Capture the cell that displays the provided text and extract its (X, Y) central coordinate. 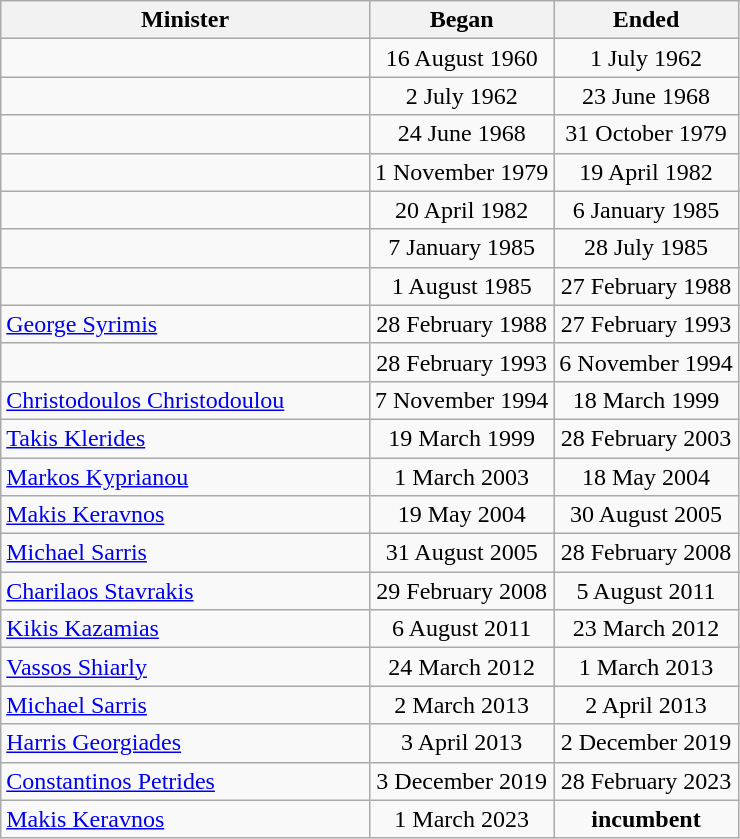
23 June 1968 (646, 96)
30 August 2005 (646, 515)
2 April 2013 (646, 705)
31 October 1979 (646, 134)
6 August 2011 (461, 629)
27 February 1988 (646, 286)
2 December 2019 (646, 743)
Markos Kyprianou (186, 477)
Kikis Kazamias (186, 629)
Minister (186, 20)
7 November 1994 (461, 400)
28 July 1985 (646, 248)
1 March 2003 (461, 477)
2 July 1962 (461, 96)
Christodoulos Christodoulou (186, 400)
19 May 2004 (461, 515)
Charilaos Stavrakis (186, 591)
28 February 1993 (461, 362)
Harris Georgiades (186, 743)
Takis Klerides (186, 438)
6 January 1985 (646, 210)
incumbent (646, 819)
24 June 1968 (461, 134)
Ended (646, 20)
6 November 1994 (646, 362)
1 August 1985 (461, 286)
George Syrimis (186, 324)
29 February 2008 (461, 591)
3 December 2019 (461, 781)
Vassos Shiarly (186, 667)
18 May 2004 (646, 477)
23 March 2012 (646, 629)
28 February 1988 (461, 324)
1 March 2013 (646, 667)
Constantinos Petrides (186, 781)
1 March 2023 (461, 819)
3 April 2013 (461, 743)
16 August 1960 (461, 58)
18 March 1999 (646, 400)
24 March 2012 (461, 667)
2 March 2013 (461, 705)
31 August 2005 (461, 553)
19 April 1982 (646, 172)
28 February 2008 (646, 553)
28 February 2003 (646, 438)
1 November 1979 (461, 172)
1 July 1962 (646, 58)
7 January 1985 (461, 248)
Began (461, 20)
27 February 1993 (646, 324)
20 April 1982 (461, 210)
19 March 1999 (461, 438)
28 February 2023 (646, 781)
5 August 2011 (646, 591)
